Determine the (X, Y) coordinate at the center of the cell enclosing the given text.  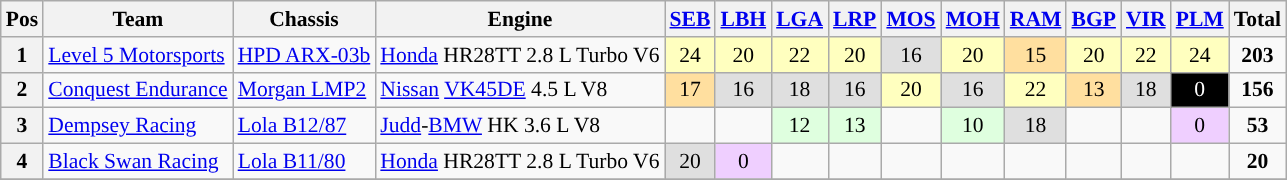
53 (1258, 126)
Lola B12/87 (304, 126)
Conquest Endurance (138, 90)
LRP (854, 19)
15 (1036, 55)
Pos (22, 19)
Chassis (304, 19)
MOS (910, 19)
Engine (520, 19)
10 (973, 126)
17 (690, 90)
Nissan VK45DE 4.5 L V8 (520, 90)
Black Swan Racing (138, 162)
LGA (800, 19)
VIR (1146, 19)
Team (138, 19)
203 (1258, 55)
SEB (690, 19)
Lola B11/80 (304, 162)
Total (1258, 19)
12 (800, 126)
PLM (1200, 19)
Judd-BMW HK 3.6 L V8 (520, 126)
Level 5 Motorsports (138, 55)
1 (22, 55)
BGP (1094, 19)
Dempsey Racing (138, 126)
156 (1258, 90)
2 (22, 90)
LBH (743, 19)
4 (22, 162)
MOH (973, 19)
Morgan LMP2 (304, 90)
RAM (1036, 19)
3 (22, 126)
HPD ARX-03b (304, 55)
